Detect which cell encompasses the target text, then output its [x, y] center coordinate. 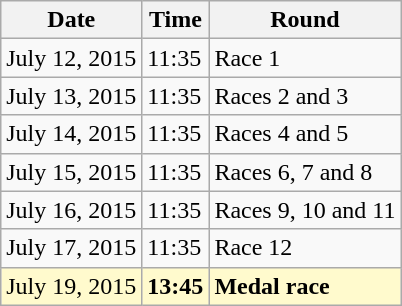
Race 1 [305, 58]
Medal race [305, 286]
July 15, 2015 [72, 172]
Round [305, 20]
Races 9, 10 and 11 [305, 210]
July 16, 2015 [72, 210]
Races 4 and 5 [305, 134]
July 12, 2015 [72, 58]
Date [72, 20]
Time [176, 20]
Races 6, 7 and 8 [305, 172]
July 14, 2015 [72, 134]
Races 2 and 3 [305, 96]
July 13, 2015 [72, 96]
13:45 [176, 286]
July 17, 2015 [72, 248]
July 19, 2015 [72, 286]
Race 12 [305, 248]
